Return the [x, y] coordinate for the center point of the cell that contains the specified text.  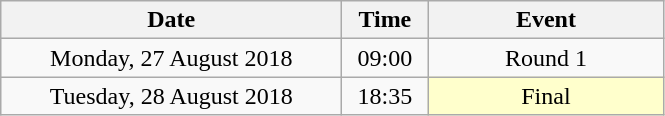
Round 1 [546, 58]
18:35 [385, 96]
Event [546, 20]
Monday, 27 August 2018 [172, 58]
Final [546, 96]
Time [385, 20]
09:00 [385, 58]
Tuesday, 28 August 2018 [172, 96]
Date [172, 20]
